Extract the [x, y] coordinate from the center of the cell holding the provided text.  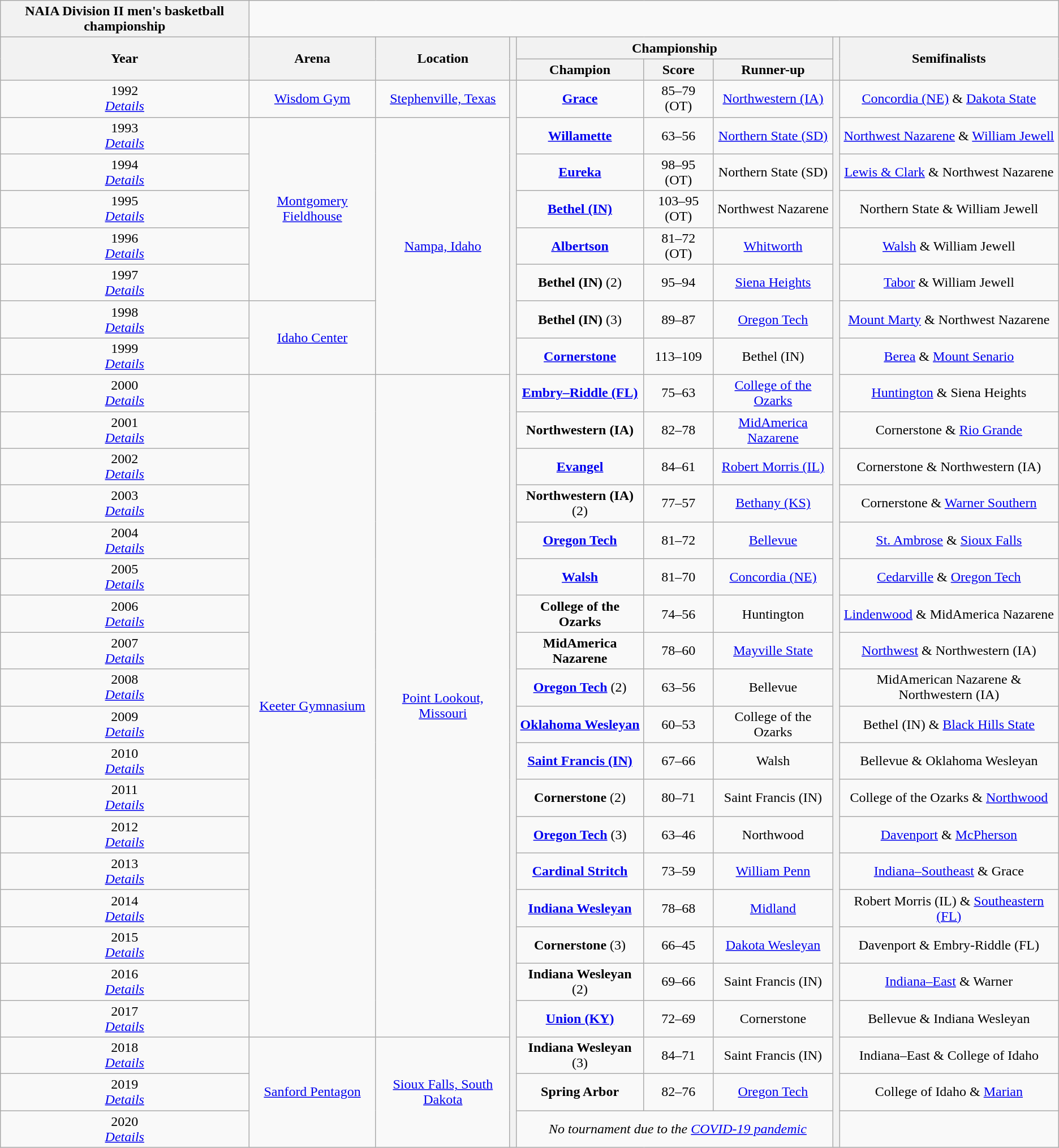
Tabor & William Jewell [949, 283]
1998Details [124, 319]
Keeter Gymnasium [312, 706]
2018Details [124, 1055]
2013Details [124, 871]
Dakota Wesleyan [773, 944]
Embry–Riddle (FL) [579, 392]
Huntington [773, 614]
Indiana–Southeast & Grace [949, 871]
Midland [773, 908]
2006Details [124, 614]
82–78 [679, 430]
2004Details [124, 541]
Albertson [579, 245]
Oregon Tech (2) [579, 688]
St. Ambrose & Sioux Falls [949, 541]
Cornerstone (2) [579, 797]
Indiana Wesleyan (3) [579, 1055]
Champion [579, 70]
74–56 [679, 614]
84–71 [679, 1055]
98–95 (OT) [679, 172]
Semifinalists [949, 59]
2007Details [124, 650]
81–72 [679, 541]
Northwestern (IA) (2) [579, 503]
89–87 [679, 319]
Evangel [579, 467]
Idaho Center [312, 338]
Grace [579, 98]
1996Details [124, 245]
MidAmerican Nazarene & Northwestern (IA) [949, 688]
Northwest & Northwestern (IA) [949, 650]
Concordia (NE) & Dakota State [949, 98]
1992Details [124, 98]
77–57 [679, 503]
2011Details [124, 797]
Championship [674, 48]
Location [442, 59]
Cardinal Stritch [579, 871]
College of Idaho & Marian [949, 1093]
1999Details [124, 356]
78–68 [679, 908]
Spring Arbor [579, 1093]
2020Details [124, 1129]
1997Details [124, 283]
2010Details [124, 761]
Robert Morris (IL) [773, 467]
Northwest Nazarene & William Jewell [949, 136]
Lindenwood & MidAmerica Nazarene [949, 614]
Robert Morris (IL) & Southeastern (FL) [949, 908]
Cornerstone & Northwestern (IA) [949, 467]
2015Details [124, 944]
2012Details [124, 835]
Montgomery Fieldhouse [312, 209]
College of the Ozarks & Northwood [949, 797]
Huntington & Siena Heights [949, 392]
67–66 [679, 761]
Mayville State [773, 650]
Bethel (IN) (2) [579, 283]
Cornerstone (3) [579, 944]
2000Details [124, 392]
Sioux Falls, South Dakota [442, 1093]
Arena [312, 59]
Bethel (IN) & Black Hills State [949, 724]
60–53 [679, 724]
2014Details [124, 908]
Willamette [579, 136]
63–46 [679, 835]
103–95 (OT) [679, 209]
Oregon Tech (3) [579, 835]
Walsh & William Jewell [949, 245]
Northern State & William Jewell [949, 209]
Northwest Nazarene [773, 209]
81–70 [679, 577]
75–63 [679, 392]
Concordia (NE) [773, 577]
Nampa, Idaho [442, 245]
78–60 [679, 650]
Davenport & McPherson [949, 835]
84–61 [679, 467]
William Penn [773, 871]
Indiana–East & College of Idaho [949, 1055]
1995Details [124, 209]
72–69 [679, 1018]
Northwood [773, 835]
Bethany (KS) [773, 503]
Indiana–East & Warner [949, 982]
1994Details [124, 172]
Cornerstone & Rio Grande [949, 430]
69–66 [679, 982]
Siena Heights [773, 283]
2016Details [124, 982]
Runner-up [773, 70]
2019Details [124, 1093]
Lewis & Clark & Northwest Nazarene [949, 172]
Point Lookout, Missouri [442, 706]
2003Details [124, 503]
Bethel (IN) (3) [579, 319]
Cedarville & Oregon Tech [949, 577]
2009Details [124, 724]
Union (KY) [579, 1018]
No tournament due to the COVID-19 pandemic [678, 1129]
Stephenville, Texas [442, 98]
Oklahoma Wesleyan [579, 724]
73–59 [679, 871]
80–71 [679, 797]
Indiana Wesleyan [579, 908]
66–45 [679, 944]
Eureka [579, 172]
Davenport & Embry-Riddle (FL) [949, 944]
1993Details [124, 136]
2008Details [124, 688]
2017Details [124, 1018]
113–109 [679, 356]
Berea & Mount Senario [949, 356]
85–79 (OT) [679, 98]
Score [679, 70]
Year [124, 59]
2001Details [124, 430]
Whitworth [773, 245]
Sanford Pentagon [312, 1093]
NAIA Division II men's basketball championship [124, 19]
Cornerstone & Warner Southern [949, 503]
Indiana Wesleyan (2) [579, 982]
2005Details [124, 577]
2002Details [124, 467]
Bellevue & Indiana Wesleyan [949, 1018]
Bellevue & Oklahoma Wesleyan [949, 761]
Wisdom Gym [312, 98]
82–76 [679, 1093]
81–72 (OT) [679, 245]
Mount Marty & Northwest Nazarene [949, 319]
95–94 [679, 283]
